Provide the (X, Y) coordinate of the cell's center where the given text is located.  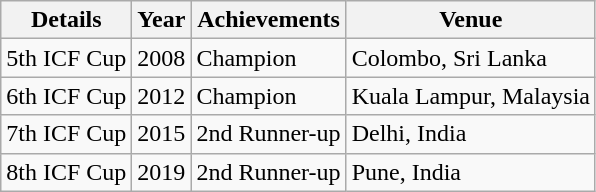
Details (66, 20)
Pune, India (470, 172)
7th ICF Cup (66, 134)
Venue (470, 20)
2019 (162, 172)
Colombo, Sri Lanka (470, 58)
Year (162, 20)
6th ICF Cup (66, 96)
8th ICF Cup (66, 172)
Kuala Lampur, Malaysia (470, 96)
2008 (162, 58)
Achievements (268, 20)
Delhi, India (470, 134)
2012 (162, 96)
5th ICF Cup (66, 58)
2015 (162, 134)
